Identify which cell holds the provided text, then report its (X, Y) central coordinate. 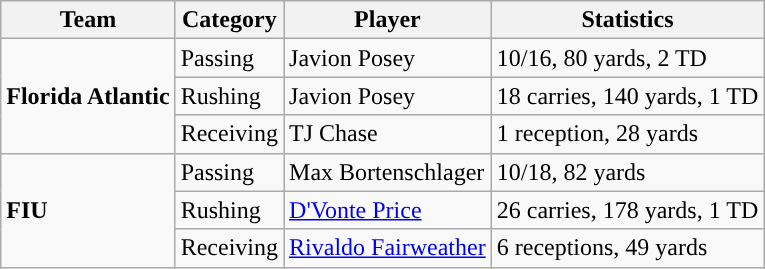
Florida Atlantic (88, 96)
TJ Chase (388, 134)
Rivaldo Fairweather (388, 248)
10/16, 80 yards, 2 TD (628, 58)
10/18, 82 yards (628, 172)
1 reception, 28 yards (628, 134)
FIU (88, 210)
Player (388, 20)
D'Vonte Price (388, 210)
Team (88, 20)
Statistics (628, 20)
18 carries, 140 yards, 1 TD (628, 96)
Category (229, 20)
26 carries, 178 yards, 1 TD (628, 210)
Max Bortenschlager (388, 172)
6 receptions, 49 yards (628, 248)
